Locate the cell with the specified text and output its [x, y] center coordinate. 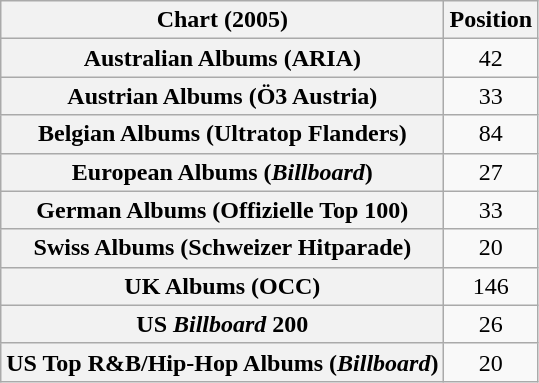
Austrian Albums (Ö3 Austria) [222, 96]
146 [491, 286]
European Albums (Billboard) [222, 172]
UK Albums (OCC) [222, 286]
Australian Albums (ARIA) [222, 58]
German Albums (Offizielle Top 100) [222, 210]
Position [491, 20]
84 [491, 134]
Chart (2005) [222, 20]
US Billboard 200 [222, 324]
27 [491, 172]
Belgian Albums (Ultratop Flanders) [222, 134]
Swiss Albums (Schweizer Hitparade) [222, 248]
42 [491, 58]
US Top R&B/Hip-Hop Albums (Billboard) [222, 362]
26 [491, 324]
